Identify which cell holds the provided text, then report its (X, Y) central coordinate. 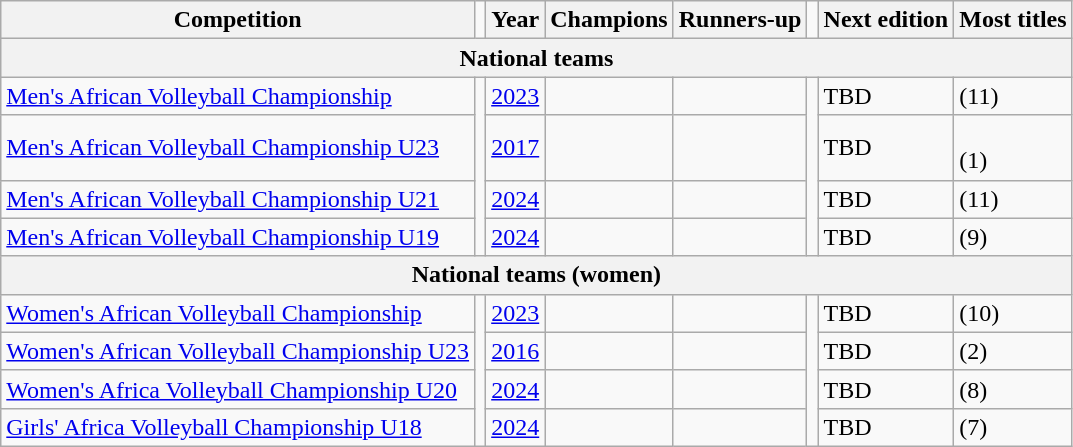
Champions (609, 20)
Next edition (886, 20)
(1) (1013, 148)
Women's African Volleyball Championship U23 (238, 351)
National teams (women) (536, 275)
(2) (1013, 351)
Women's Africa Volleyball Championship U20 (238, 389)
(7) (1013, 427)
Men's African Volleyball Championship U23 (238, 148)
Year (516, 20)
Men's African Volleyball Championship U21 (238, 199)
(10) (1013, 313)
Runners-up (740, 20)
2017 (516, 148)
2016 (516, 351)
Men's African Volleyball Championship U19 (238, 237)
Most titles (1013, 20)
(9) (1013, 237)
(8) (1013, 389)
Women's African Volleyball Championship (238, 313)
Girls' Africa Volleyball Championship U18 (238, 427)
Men's African Volleyball Championship (238, 96)
Competition (238, 20)
National teams (536, 58)
